Pinpoint the cell where the given text exists, returning its (x, y) midpoint coordinate. 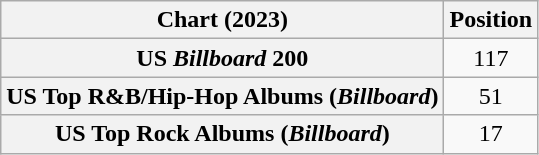
Chart (2023) (222, 20)
51 (491, 96)
Position (491, 20)
US Billboard 200 (222, 58)
17 (491, 134)
US Top Rock Albums (Billboard) (222, 134)
117 (491, 58)
US Top R&B/Hip-Hop Albums (Billboard) (222, 96)
